Locate the cell with the specified text and output its (x, y) center coordinate. 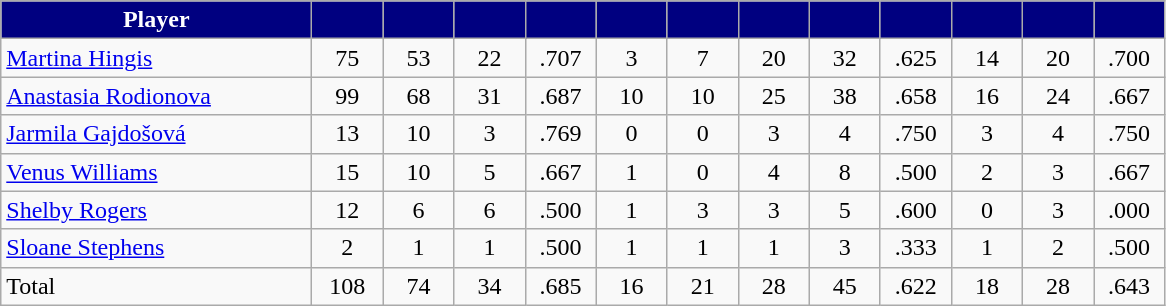
Total (156, 286)
.769 (560, 134)
45 (844, 286)
.658 (916, 96)
.687 (560, 96)
.622 (916, 286)
18 (986, 286)
.700 (1130, 58)
53 (418, 58)
Sloane Stephens (156, 248)
.000 (1130, 210)
8 (844, 172)
68 (418, 96)
38 (844, 96)
75 (348, 58)
Shelby Rogers (156, 210)
.333 (916, 248)
34 (490, 286)
Player (156, 20)
108 (348, 286)
.600 (916, 210)
32 (844, 58)
99 (348, 96)
.685 (560, 286)
Martina Hingis (156, 58)
Venus Williams (156, 172)
12 (348, 210)
Anastasia Rodionova (156, 96)
25 (774, 96)
21 (702, 286)
24 (1058, 96)
Jarmila Gajdošová (156, 134)
31 (490, 96)
7 (702, 58)
.625 (916, 58)
22 (490, 58)
13 (348, 134)
.707 (560, 58)
74 (418, 286)
14 (986, 58)
.643 (1130, 286)
15 (348, 172)
